Scan for the cell matching the given text and deliver its [X, Y] coordinate at center. 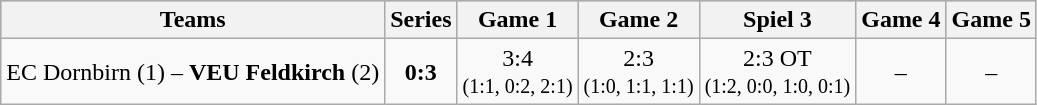
Game 4 [901, 20]
Game 2 [638, 20]
Game 5 [991, 20]
Spiel 3 [778, 20]
3:4(1:1, 0:2, 2:1) [518, 72]
EC Dornbirn (1) – VEU Feldkirch (2) [193, 72]
Teams [193, 20]
2:3 OT(1:2, 0:0, 1:0, 0:1) [778, 72]
0:3 [421, 72]
2:3(1:0, 1:1, 1:1) [638, 72]
Game 1 [518, 20]
Series [421, 20]
